Capture the cell that displays the provided text and extract its [x, y] central coordinate. 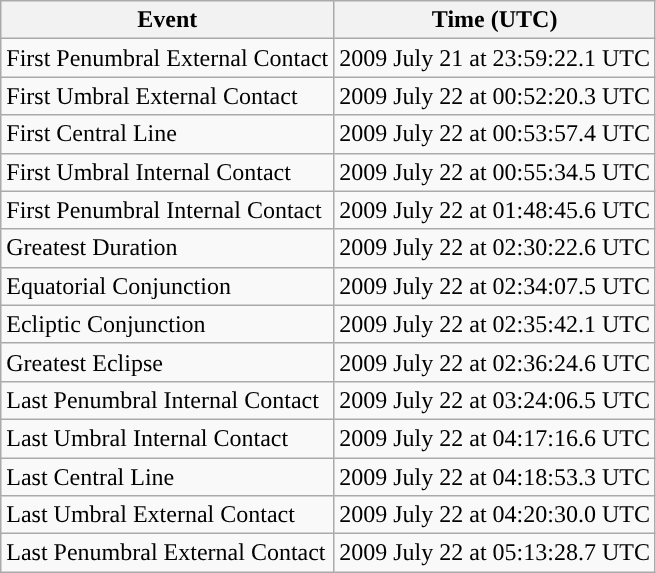
2009 July 22 at 00:53:57.4 UTC [495, 134]
2009 July 22 at 02:30:22.6 UTC [495, 248]
2009 July 22 at 04:17:16.6 UTC [495, 438]
First Umbral Internal Contact [168, 172]
2009 July 22 at 02:36:24.6 UTC [495, 362]
Time (UTC) [495, 20]
Ecliptic Conjunction [168, 324]
2009 July 22 at 04:18:53.3 UTC [495, 477]
Greatest Duration [168, 248]
Last Central Line [168, 477]
2009 July 22 at 01:48:45.6 UTC [495, 210]
First Penumbral External Contact [168, 58]
2009 July 22 at 00:55:34.5 UTC [495, 172]
Event [168, 20]
2009 July 21 at 23:59:22.1 UTC [495, 58]
2009 July 22 at 02:35:42.1 UTC [495, 324]
2009 July 22 at 04:20:30.0 UTC [495, 515]
Greatest Eclipse [168, 362]
Last Umbral External Contact [168, 515]
Last Penumbral External Contact [168, 553]
2009 July 22 at 03:24:06.5 UTC [495, 400]
Last Penumbral Internal Contact [168, 400]
Last Umbral Internal Contact [168, 438]
2009 July 22 at 05:13:28.7 UTC [495, 553]
2009 July 22 at 02:34:07.5 UTC [495, 286]
First Central Line [168, 134]
Equatorial Conjunction [168, 286]
First Umbral External Contact [168, 96]
First Penumbral Internal Contact [168, 210]
2009 July 22 at 00:52:20.3 UTC [495, 96]
